Capture the cell that displays the provided text and extract its [x, y] central coordinate. 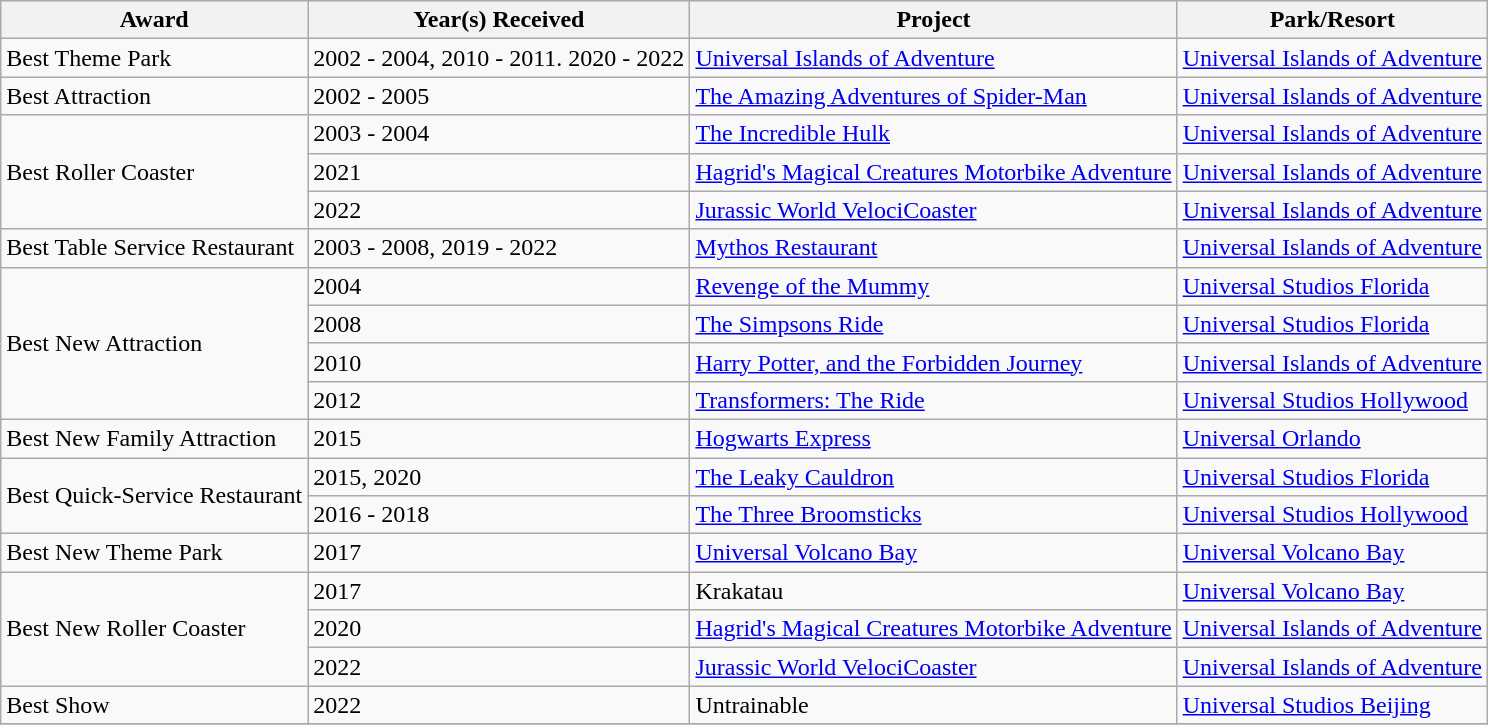
2004 [499, 286]
Project [934, 20]
2015, 2020 [499, 477]
Revenge of the Mummy [934, 286]
Hogwarts Express [934, 438]
Universal Orlando [1332, 438]
Best Roller Coaster [154, 172]
2012 [499, 400]
Best Theme Park [154, 58]
Harry Potter, and the Forbidden Journey [934, 362]
2002 - 2004, 2010 - 2011. 2020 - 2022 [499, 58]
The Simpsons Ride [934, 324]
Park/Resort [1332, 20]
Best Quick-Service Restaurant [154, 496]
Krakatau [934, 591]
Award [154, 20]
Best Show [154, 705]
2010 [499, 362]
2020 [499, 629]
Mythos Restaurant [934, 248]
Best New Attraction [154, 343]
2008 [499, 324]
Best New Theme Park [154, 553]
2016 - 2018 [499, 515]
Transformers: The Ride [934, 400]
2015 [499, 438]
Untrainable [934, 705]
2003 - 2004 [499, 134]
Universal Studios Beijing [1332, 705]
Best Table Service Restaurant [154, 248]
Year(s) Received [499, 20]
2002 - 2005 [499, 96]
Best New Roller Coaster [154, 629]
Best New Family Attraction [154, 438]
The Leaky Cauldron [934, 477]
2021 [499, 172]
Best Attraction [154, 96]
The Amazing Adventures of Spider-Man [934, 96]
The Incredible Hulk [934, 134]
2003 - 2008, 2019 - 2022 [499, 248]
The Three Broomsticks [934, 515]
